Identify which cell holds the provided text, then report its [x, y] central coordinate. 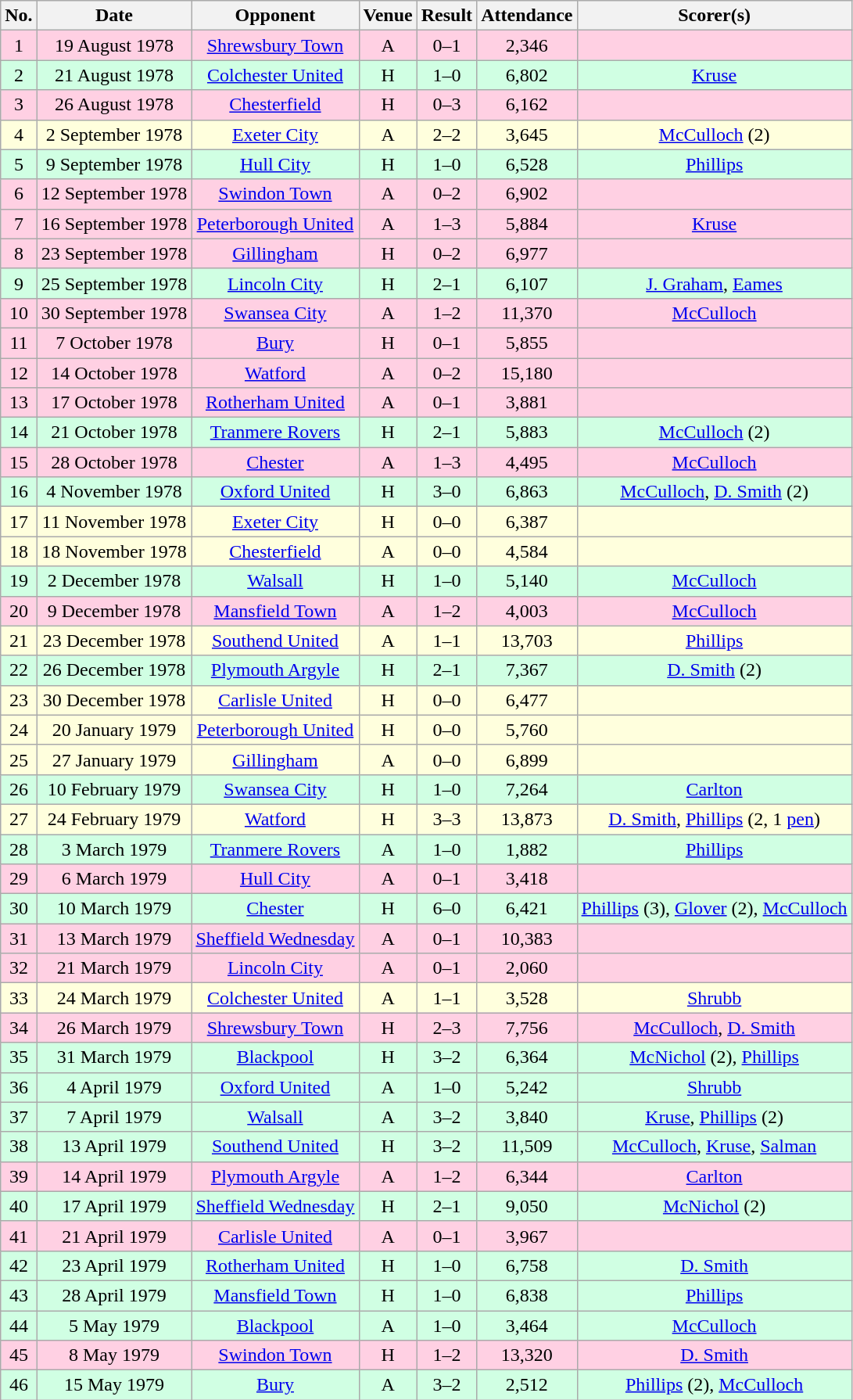
21 March 1979 [114, 968]
McCulloch, D. Smith (2) [715, 492]
23 [19, 700]
26 March 1979 [114, 1028]
19 [19, 581]
6,899 [527, 759]
5 [19, 164]
42 [19, 1265]
12 September 1978 [114, 194]
9,050 [527, 1206]
18 [19, 551]
McCulloch, Kruse, Salman [715, 1147]
6,421 [527, 909]
J. Graham, Eames [715, 283]
6,977 [527, 253]
5,242 [527, 1087]
24 March 1979 [114, 998]
2,512 [527, 1385]
Opponent [275, 16]
No. [19, 16]
4 April 1979 [114, 1087]
38 [19, 1147]
11,370 [527, 313]
3,418 [527, 879]
2,346 [527, 45]
6,344 [527, 1176]
43 [19, 1295]
44 [19, 1326]
2 December 1978 [114, 581]
15,180 [527, 373]
4,495 [527, 462]
4,003 [527, 611]
7 October 1978 [114, 343]
McNichol (2) [715, 1206]
15 May 1979 [114, 1385]
32 [19, 968]
13 March 1979 [114, 939]
D. Smith, Phillips (2, 1 pen) [715, 819]
9 [19, 283]
6,387 [527, 522]
5 May 1979 [114, 1326]
4,584 [527, 551]
14 [19, 433]
46 [19, 1385]
29 [19, 879]
5,140 [527, 581]
26 [19, 789]
6,528 [527, 164]
6,162 [527, 105]
30 December 1978 [114, 700]
6–0 [446, 909]
37 [19, 1117]
13,873 [527, 819]
2–2 [446, 135]
Scorer(s) [715, 16]
3,528 [527, 998]
1,882 [527, 849]
17 October 1978 [114, 403]
6,802 [527, 75]
8 [19, 253]
2,060 [527, 968]
7,264 [527, 789]
17 April 1979 [114, 1206]
Venue [388, 16]
31 March 1979 [114, 1057]
24 [19, 730]
34 [19, 1028]
Result [446, 16]
28 October 1978 [114, 462]
19 August 1978 [114, 45]
41 [19, 1236]
13 April 1979 [114, 1147]
30 [19, 909]
20 [19, 611]
23 September 1978 [114, 253]
6,838 [527, 1295]
7,756 [527, 1028]
14 October 1978 [114, 373]
3,967 [527, 1236]
21 [19, 641]
39 [19, 1176]
2 September 1978 [114, 135]
7 [19, 224]
8 May 1979 [114, 1355]
33 [19, 998]
23 April 1979 [114, 1265]
6 March 1979 [114, 879]
Phillips (2), McCulloch [715, 1385]
3,840 [527, 1117]
40 [19, 1206]
25 [19, 759]
30 September 1978 [114, 313]
9 September 1978 [114, 164]
36 [19, 1087]
31 [19, 939]
6,107 [527, 283]
22 [19, 670]
11 November 1978 [114, 522]
10 [19, 313]
28 [19, 849]
25 September 1978 [114, 283]
4 November 1978 [114, 492]
13,320 [527, 1355]
3,881 [527, 403]
21 April 1979 [114, 1236]
2–3 [446, 1028]
13 [19, 403]
27 January 1979 [114, 759]
3,645 [527, 135]
5,883 [527, 433]
10,383 [527, 939]
Date [114, 16]
16 [19, 492]
6,477 [527, 700]
3,464 [527, 1326]
16 September 1978 [114, 224]
3–0 [446, 492]
35 [19, 1057]
26 August 1978 [114, 105]
12 [19, 373]
5,760 [527, 730]
6,364 [527, 1057]
Kruse, Phillips (2) [715, 1117]
11 [19, 343]
15 [19, 462]
26 December 1978 [114, 670]
24 February 1979 [114, 819]
Phillips (3), Glover (2), McCulloch [715, 909]
21 October 1978 [114, 433]
McCulloch, D. Smith [715, 1028]
6 [19, 194]
18 November 1978 [114, 551]
Attendance [527, 16]
5,884 [527, 224]
0–3 [446, 105]
17 [19, 522]
3–3 [446, 819]
D. Smith (2) [715, 670]
1 [19, 45]
20 January 1979 [114, 730]
21 August 1978 [114, 75]
4 [19, 135]
45 [19, 1355]
3 [19, 105]
11,509 [527, 1147]
6,758 [527, 1265]
13,703 [527, 641]
10 February 1979 [114, 789]
27 [19, 819]
6,863 [527, 492]
7 April 1979 [114, 1117]
2 [19, 75]
14 April 1979 [114, 1176]
7,367 [527, 670]
3 March 1979 [114, 849]
23 December 1978 [114, 641]
28 April 1979 [114, 1295]
6,902 [527, 194]
10 March 1979 [114, 909]
McNichol (2), Phillips [715, 1057]
9 December 1978 [114, 611]
5,855 [527, 343]
